Find where the given text appears and provide that cell's center as [x, y] coordinate. 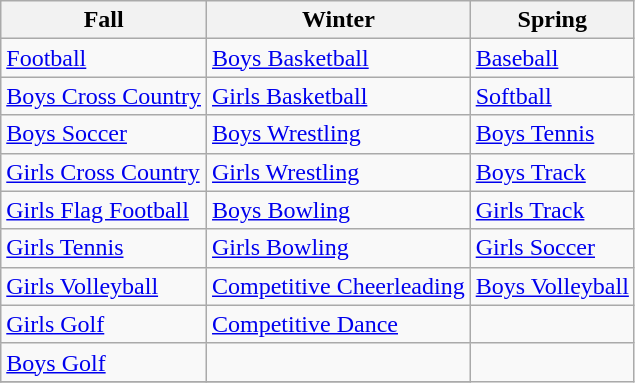
Boys Bowling [339, 210]
Girls Wrestling [339, 172]
Girls Track [552, 210]
Softball [552, 96]
Football [104, 58]
Girls Bowling [339, 248]
Boys Basketball [339, 58]
Baseball [552, 58]
Girls Tennis [104, 248]
Girls Volleyball [104, 286]
Girls Golf [104, 324]
Boys Volleyball [552, 286]
Fall [104, 20]
Competitive Cheerleading [339, 286]
Boys Golf [104, 362]
Competitive Dance [339, 324]
Boys Wrestling [339, 134]
Boys Tennis [552, 134]
Boys Soccer [104, 134]
Girls Flag Football [104, 210]
Girls Cross Country [104, 172]
Boys Cross Country [104, 96]
Boys Track [552, 172]
Winter [339, 20]
Girls Basketball [339, 96]
Girls Soccer [552, 248]
Spring [552, 20]
